From the cell containing the given text, extract its center point as [X, Y] coordinate. 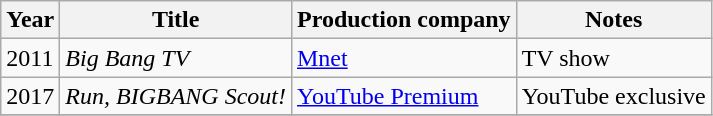
Mnet [404, 58]
YouTube Premium [404, 96]
Production company [404, 20]
YouTube exclusive [614, 96]
Big Bang TV [176, 58]
Notes [614, 20]
Year [30, 20]
2011 [30, 58]
Run, BIGBANG Scout! [176, 96]
TV show [614, 58]
2017 [30, 96]
Title [176, 20]
